Search for the cell housing the specified text and yield its (X, Y) center coordinate. 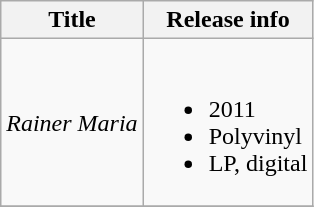
Title (72, 20)
Release info (228, 20)
Rainer Maria (72, 122)
2011PolyvinylLP, digital (228, 122)
